From the cell containing the given text, extract its center point as [x, y] coordinate. 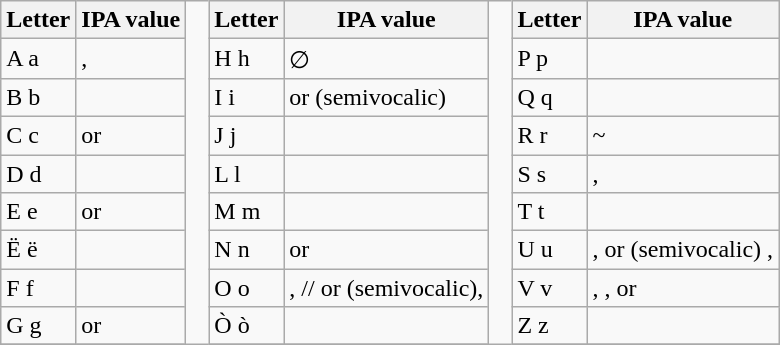
Ë ë [38, 250]
F f [38, 288]
B b [38, 97]
T t [550, 212]
A a [38, 59]
U u [550, 250]
N n [246, 250]
~ [683, 135]
J j [246, 135]
, , or [683, 288]
L l [246, 173]
R r [550, 135]
or (semivocalic) [386, 97]
P p [550, 59]
∅ [386, 59]
E e [38, 212]
G g [38, 326]
V v [550, 288]
, // or (semivocalic), [386, 288]
S s [550, 173]
D d [38, 173]
O o [246, 288]
Z z [550, 326]
C c [38, 135]
M m [246, 212]
, or (semivocalic) , [683, 250]
I i [246, 97]
Ò ò [246, 326]
Q q [550, 97]
H h [246, 59]
